Provide the [X, Y] coordinate of the cell's center where the given text is located.  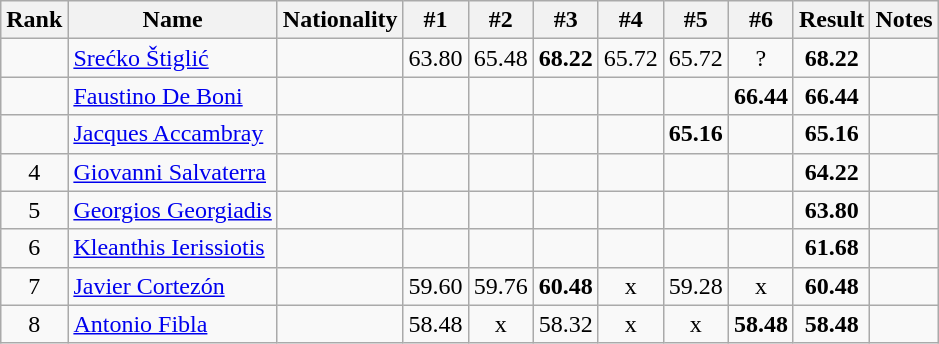
#4 [630, 20]
59.60 [436, 286]
#2 [500, 20]
Rank [34, 20]
Jacques Accambray [172, 134]
? [760, 58]
#5 [696, 20]
Kleanthis Ierissiotis [172, 248]
5 [34, 210]
7 [34, 286]
Notes [904, 20]
59.28 [696, 286]
Nationality [340, 20]
Name [172, 20]
#3 [566, 20]
Faustino De Boni [172, 96]
Result [831, 20]
65.48 [500, 58]
#1 [436, 20]
4 [34, 172]
Georgios Georgiadis [172, 210]
#6 [760, 20]
Srećko Štiglić [172, 58]
Javier Cortezón [172, 286]
Giovanni Salvaterra [172, 172]
64.22 [831, 172]
6 [34, 248]
Antonio Fibla [172, 324]
61.68 [831, 248]
8 [34, 324]
58.32 [566, 324]
59.76 [500, 286]
